Find where the given text appears and provide that cell's center as (x, y) coordinate. 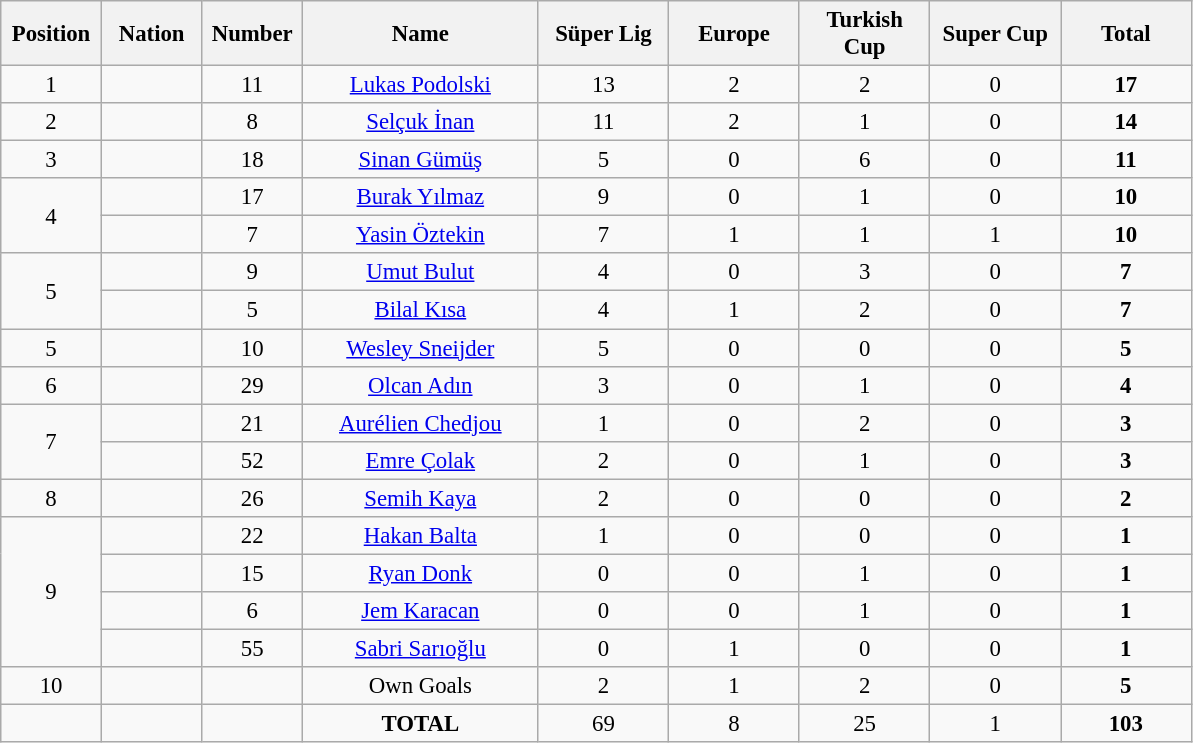
Semih Kaya (421, 498)
18 (252, 160)
Sinan Gümüş (421, 160)
15 (252, 573)
14 (1126, 122)
Turkish Cup (864, 34)
Europe (734, 34)
29 (252, 385)
52 (252, 460)
Jem Karacan (421, 611)
69 (604, 724)
55 (252, 648)
22 (252, 536)
Burak Yılmaz (421, 197)
Ryan Donk (421, 573)
Sabri Sarıoğlu (421, 648)
Bilal Kısa (421, 310)
Olcan Adın (421, 385)
Aurélien Chedjou (421, 423)
Lukas Podolski (421, 85)
26 (252, 498)
25 (864, 724)
13 (604, 85)
Position (52, 34)
21 (252, 423)
Wesley Sneijder (421, 348)
Süper Lig (604, 34)
TOTAL (421, 724)
Name (421, 34)
Number (252, 34)
Super Cup (996, 34)
Yasin Öztekin (421, 235)
Selçuk İnan (421, 122)
Own Goals (421, 686)
Total (1126, 34)
Umut Bulut (421, 273)
Nation (152, 34)
Hakan Balta (421, 536)
103 (1126, 724)
Emre Çolak (421, 460)
